Search for the cell housing the specified text and yield its (X, Y) center coordinate. 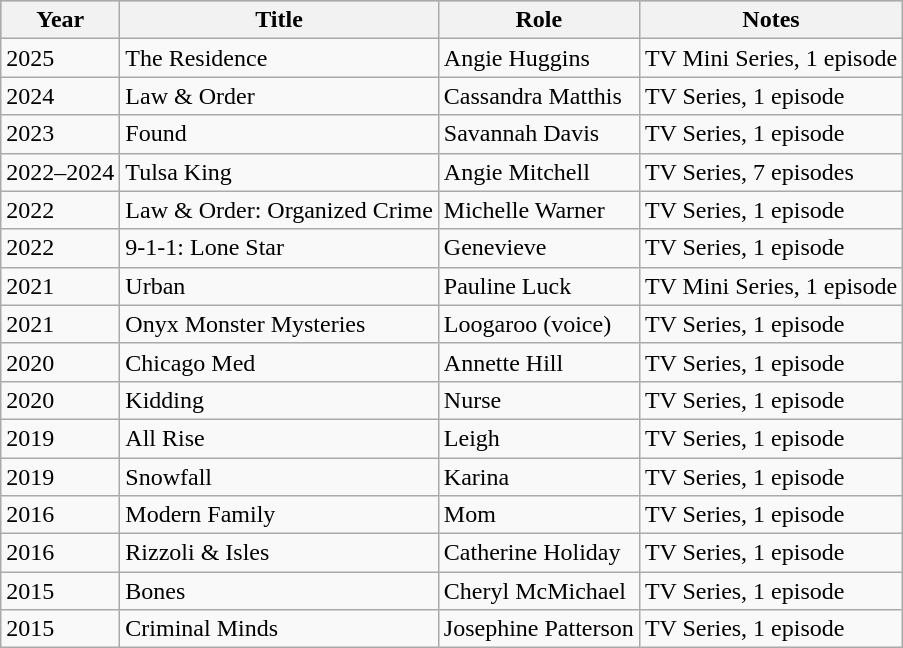
Chicago Med (280, 362)
Role (538, 20)
Notes (770, 20)
Urban (280, 286)
Year (60, 20)
Bones (280, 591)
Mom (538, 515)
Cheryl McMichael (538, 591)
Karina (538, 477)
Leigh (538, 438)
Criminal Minds (280, 629)
Rizzoli & Isles (280, 553)
2025 (60, 58)
Genevieve (538, 248)
2024 (60, 96)
2023 (60, 134)
Law & Order (280, 96)
2022–2024 (60, 172)
Angie Mitchell (538, 172)
Savannah Davis (538, 134)
Nurse (538, 400)
TV Series, 7 episodes (770, 172)
Cassandra Matthis (538, 96)
Found (280, 134)
Snowfall (280, 477)
Catherine Holiday (538, 553)
Modern Family (280, 515)
Annette Hill (538, 362)
Josephine Patterson (538, 629)
All Rise (280, 438)
Law & Order: Organized Crime (280, 210)
The Residence (280, 58)
Tulsa King (280, 172)
Kidding (280, 400)
9-1-1: Lone Star (280, 248)
Onyx Monster Mysteries (280, 324)
Angie Huggins (538, 58)
Pauline Luck (538, 286)
Loogaroo (voice) (538, 324)
Title (280, 20)
Michelle Warner (538, 210)
